Capture the cell that displays the provided text and extract its (x, y) central coordinate. 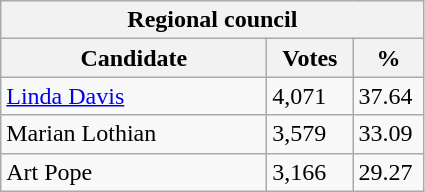
4,071 (310, 96)
Votes (310, 58)
Candidate (134, 58)
Marian Lothian (134, 134)
3,166 (310, 172)
% (388, 58)
29.27 (388, 172)
Regional council (212, 20)
Art Pope (134, 172)
Linda Davis (134, 96)
3,579 (310, 134)
33.09 (388, 134)
37.64 (388, 96)
